Determine the [x, y] coordinate at the center of the cell enclosing the given text.  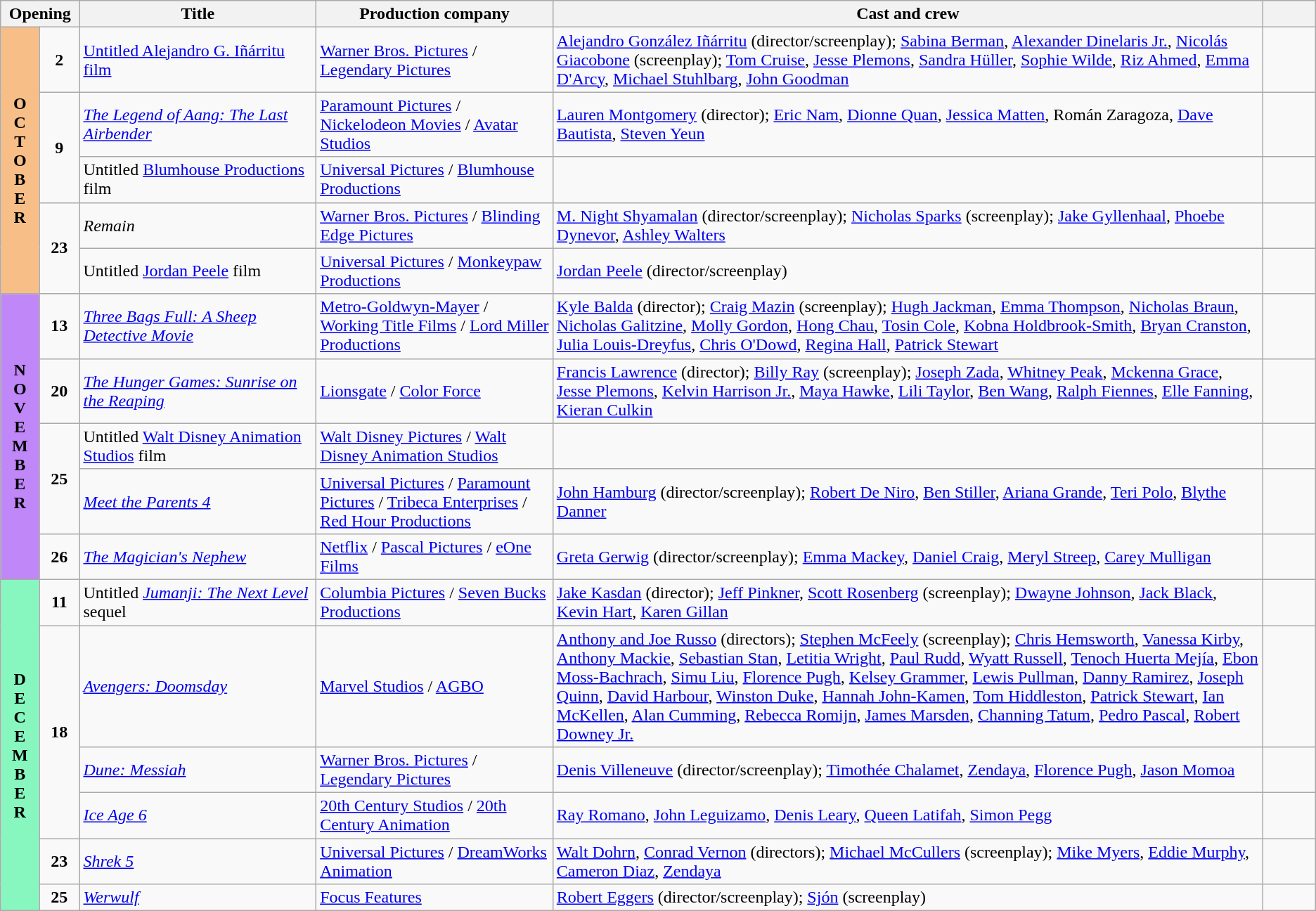
Denis Villeneuve (director/screenplay); Timothée Chalamet, Zendaya, Florence Pugh, Jason Momoa [908, 770]
18 [59, 732]
Avengers: Doomsday [198, 686]
Columbia Pictures / Seven Bucks Productions [434, 602]
Ice Age 6 [198, 815]
Title [198, 14]
11 [59, 602]
2 [59, 60]
Untitled Walt Disney Animation Studios film [198, 446]
Shrek 5 [198, 862]
Untitled Jordan Peele film [198, 271]
M. Night Shyamalan (director/screenplay); Nicholas Sparks (screenplay); Jake Gyllenhaal, Phoebe Dynevor, Ashley Walters [908, 225]
20th Century Studios / 20th Century Animation [434, 815]
NOVEMBER [20, 437]
Meet the Parents 4 [198, 501]
DECEMBER [20, 745]
Lauren Montgomery (director); Eric Nam, Dionne Quan, Jessica Matten, Román Zaragoza, Dave Bautista, Steven Yeun [908, 124]
Warner Bros. Pictures / Blinding Edge Pictures [434, 225]
The Hunger Games: Sunrise on the Reaping [198, 391]
Remain [198, 225]
The Legend of Aang: The Last Airbender [198, 124]
Untitled Jumanji: The Next Level sequel [198, 602]
Cast and crew [908, 14]
20 [59, 391]
John Hamburg (director/screenplay); Robert De Niro, Ben Stiller, Ariana Grande, Teri Polo, Blythe Danner [908, 501]
Marvel Studios / AGBO [434, 686]
Walt Dohrn, Conrad Vernon (directors); Michael McCullers (screenplay); Mike Myers, Eddie Murphy, Cameron Diaz, Zendaya [908, 862]
Paramount Pictures / Nickelodeon Movies / Avatar Studios [434, 124]
Walt Disney Pictures / Walt Disney Animation Studios [434, 446]
Universal Pictures / Paramount Pictures / Tribeca Enterprises / Red Hour Productions [434, 501]
Universal Pictures / Blumhouse Productions [434, 180]
Lionsgate / Color Force [434, 391]
Untitled Alejandro G. Iñárritu film [198, 60]
Untitled Blumhouse Productions film [198, 180]
Netflix / Pascal Pictures / eOne Films [434, 557]
Universal Pictures / Monkeypaw Productions [434, 271]
Production company [434, 14]
Jake Kasdan (director); Jeff Pinkner, Scott Rosenberg (screenplay); Dwayne Johnson, Jack Black, Kevin Hart, Karen Gillan [908, 602]
13 [59, 326]
Robert Eggers (director/screenplay); Sjón (screenplay) [908, 898]
Focus Features [434, 898]
The Magician's Nephew [198, 557]
Werwulf [198, 898]
Ray Romano, John Leguizamo, Denis Leary, Queen Latifah, Simon Pegg [908, 815]
26 [59, 557]
Greta Gerwig (director/screenplay); Emma Mackey, Daniel Craig, Meryl Streep, Carey Mulligan [908, 557]
Opening [40, 14]
Jordan Peele (director/screenplay) [908, 271]
OCTOBER [20, 160]
Dune: Messiah [198, 770]
Universal Pictures / DreamWorks Animation [434, 862]
Metro-Goldwyn-Mayer / Working Title Films / Lord Miller Productions [434, 326]
9 [59, 148]
Three Bags Full: A Sheep Detective Movie [198, 326]
